Identify which cell holds the provided text, then report its (X, Y) central coordinate. 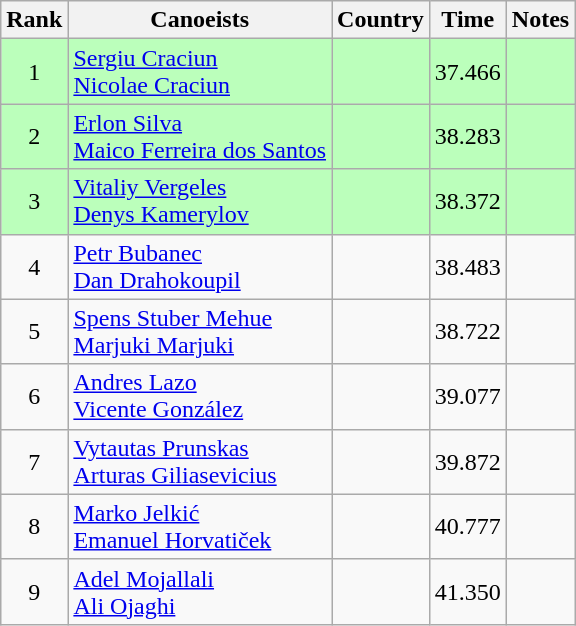
6 (34, 396)
4 (34, 266)
5 (34, 332)
37.466 (468, 72)
38.483 (468, 266)
Country (381, 20)
Vytautas PrunskasArturas Giliasevicius (200, 462)
Rank (34, 20)
Spens Stuber MehueMarjuki Marjuki (200, 332)
Vitaliy VergelesDenys Kamerylov (200, 202)
38.372 (468, 202)
41.350 (468, 592)
39.077 (468, 396)
38.722 (468, 332)
7 (34, 462)
Petr BubanecDan Drahokoupil (200, 266)
Adel MojallaliAli Ojaghi (200, 592)
40.777 (468, 526)
38.283 (468, 136)
Andres LazoVicente González (200, 396)
8 (34, 526)
3 (34, 202)
1 (34, 72)
Notes (540, 20)
Erlon SilvaMaico Ferreira dos Santos (200, 136)
9 (34, 592)
Canoeists (200, 20)
2 (34, 136)
Time (468, 20)
39.872 (468, 462)
Sergiu CraciunNicolae Craciun (200, 72)
Marko JelkićEmanuel Horvatiček (200, 526)
